Return (x, y) of the center of cell containing provided text 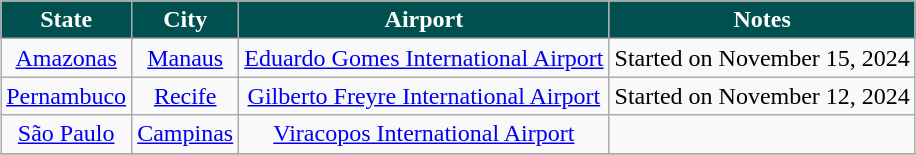
Eduardo Gomes International Airport (424, 58)
City (186, 20)
Started on November 12, 2024 (762, 96)
São Paulo (66, 134)
Recife (186, 96)
Started on November 15, 2024 (762, 58)
Notes (762, 20)
Gilberto Freyre International Airport (424, 96)
Airport (424, 20)
Campinas (186, 134)
Pernambuco (66, 96)
Manaus (186, 58)
State (66, 20)
Viracopos International Airport (424, 134)
Amazonas (66, 58)
